Output the (X, Y) coordinate of the center of the cell containing the given text.  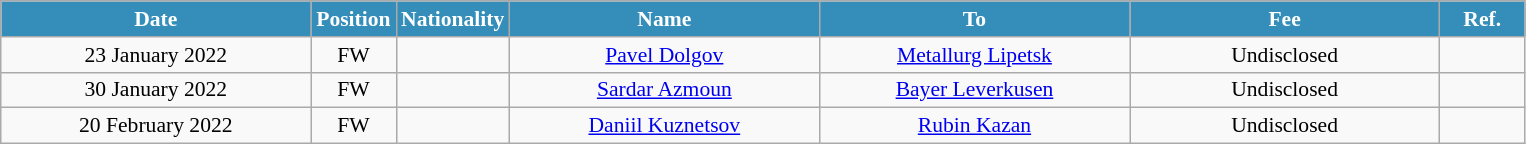
Fee (1285, 19)
20 February 2022 (156, 126)
Sardar Azmoun (664, 90)
Bayer Leverkusen (974, 90)
Name (664, 19)
Ref. (1482, 19)
Metallurg Lipetsk (974, 55)
23 January 2022 (156, 55)
Rubin Kazan (974, 126)
Nationality (452, 19)
30 January 2022 (156, 90)
Date (156, 19)
Position (354, 19)
To (974, 19)
Pavel Dolgov (664, 55)
Daniil Kuznetsov (664, 126)
